Pinpoint the cell where the given text exists, returning its (x, y) midpoint coordinate. 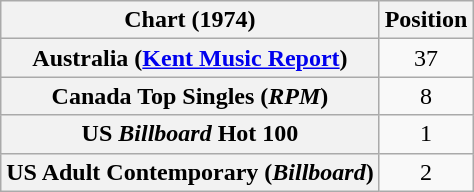
2 (426, 172)
Position (426, 20)
Chart (1974) (190, 20)
US Billboard Hot 100 (190, 134)
1 (426, 134)
8 (426, 96)
US Adult Contemporary (Billboard) (190, 172)
37 (426, 58)
Canada Top Singles (RPM) (190, 96)
Australia (Kent Music Report) (190, 58)
